Scan for the cell matching the given text and deliver its [x, y] coordinate at center. 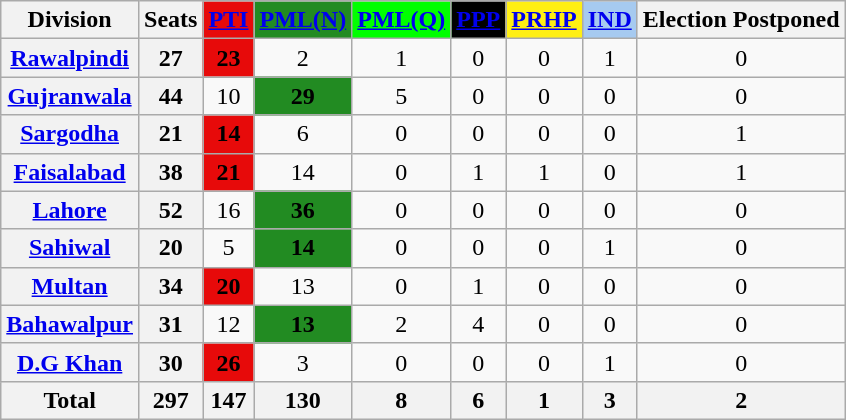
Bahawalpur [70, 324]
PPP [478, 20]
Lahore [70, 210]
Rawalpindi [70, 58]
44 [171, 96]
38 [171, 172]
12 [228, 324]
52 [171, 210]
8 [402, 400]
Faisalabad [70, 172]
Seats [171, 20]
147 [228, 400]
36 [303, 210]
30 [171, 362]
Division [70, 20]
IND [610, 20]
Sahiwal [70, 248]
23 [228, 58]
Election Postponed [741, 20]
29 [303, 96]
Sargodha [70, 134]
27 [171, 58]
130 [303, 400]
D.G Khan [70, 362]
297 [171, 400]
26 [228, 362]
31 [171, 324]
4 [478, 324]
Multan [70, 286]
Total [70, 400]
34 [171, 286]
PML(N) [303, 20]
PML(Q) [402, 20]
PTI [228, 20]
PRHP [544, 20]
10 [228, 96]
16 [228, 210]
Gujranwala [70, 96]
